Search for the cell housing the specified text and yield its (x, y) center coordinate. 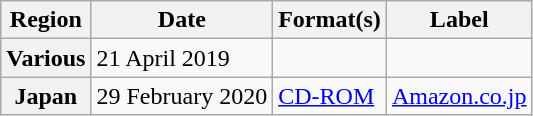
Date (182, 20)
Format(s) (330, 20)
Label (459, 20)
29 February 2020 (182, 96)
Various (46, 58)
Region (46, 20)
Amazon.co.jp (459, 96)
CD-ROM (330, 96)
Japan (46, 96)
21 April 2019 (182, 58)
